Return the [X, Y] coordinate for the center point of the cell that contains the specified text.  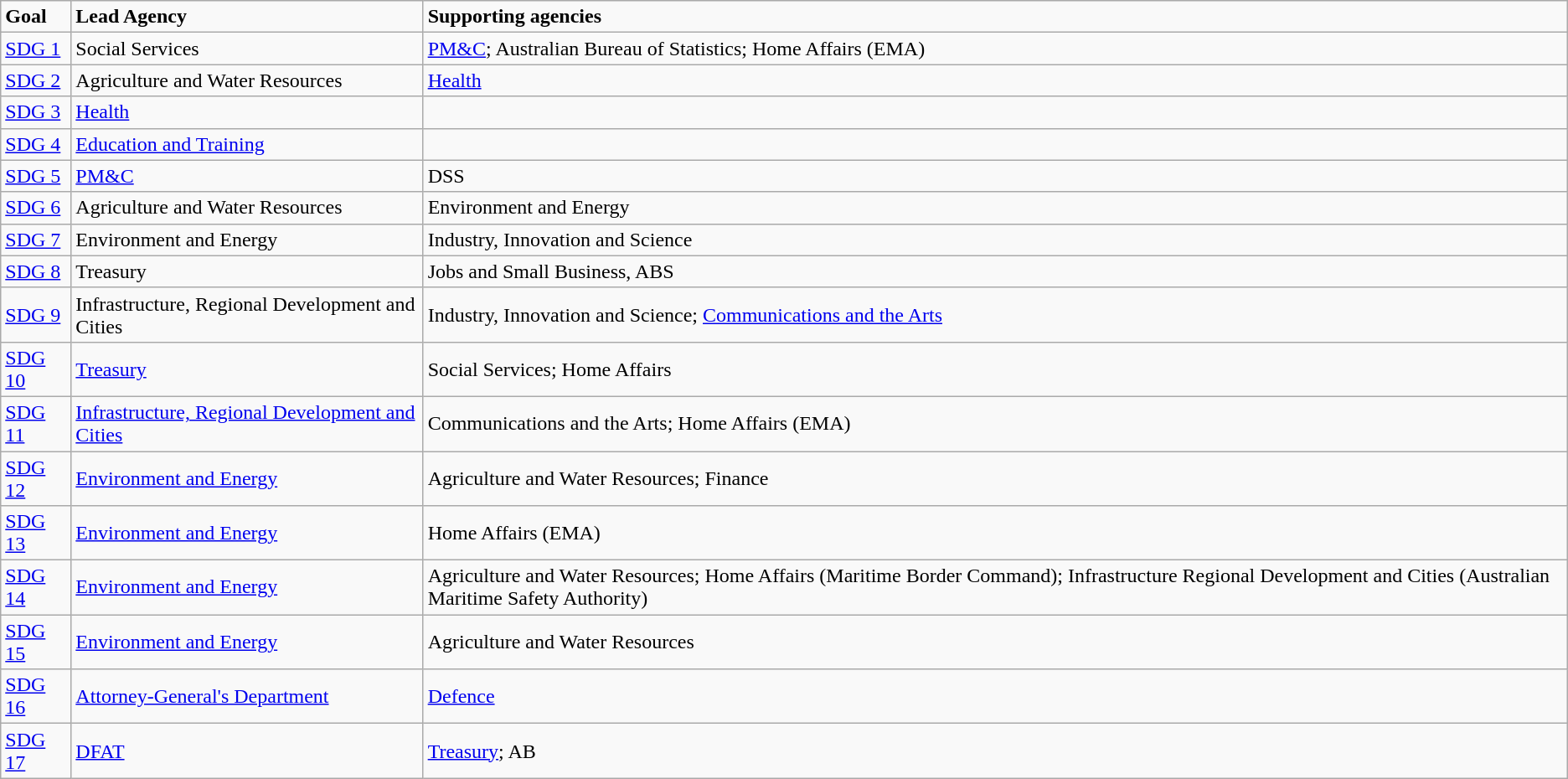
Attorney-General's Department [247, 697]
Agriculture and Water Resources; Finance [995, 477]
Goal [36, 17]
Defence [995, 697]
SDG 7 [36, 240]
SDG 11 [36, 424]
SDG 5 [36, 176]
SDG 1 [36, 49]
Communications and the Arts; Home Affairs (EMA) [995, 424]
PM&C [247, 176]
Social Services; Home Affairs [995, 369]
Social Services [247, 49]
SDG 9 [36, 315]
PM&C; Australian Bureau of Statistics; Home Affairs (EMA) [995, 49]
Industry, Innovation and Science; Communications and the Arts [995, 315]
Home Affairs (EMA) [995, 533]
SDG 8 [36, 271]
SDG 12 [36, 477]
SDG 16 [36, 697]
Education and Training [247, 144]
Jobs and Small Business, ABS [995, 271]
SDG 14 [36, 588]
DFAT [247, 751]
SDG 13 [36, 533]
Treasury; AB [995, 751]
SDG 17 [36, 751]
SDG 15 [36, 642]
SDG 4 [36, 144]
SDG 6 [36, 208]
Supporting agencies [995, 17]
SDG 2 [36, 80]
Industry, Innovation and Science [995, 240]
DSS [995, 176]
Lead Agency [247, 17]
SDG 3 [36, 112]
SDG 10 [36, 369]
